Extract the (X, Y) coordinate from the center of the cell holding the provided text.  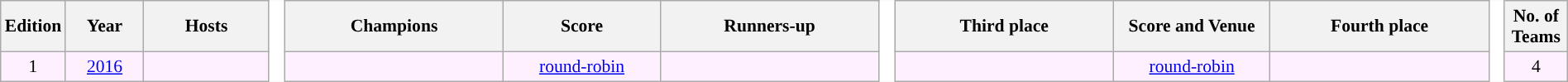
Third place (1004, 27)
Score (582, 27)
Fourth place (1379, 27)
No. of Teams (1536, 27)
1 (33, 66)
Edition (33, 27)
Champions (394, 27)
4 (1536, 66)
2016 (104, 66)
Year (104, 27)
Runners-up (769, 27)
Hosts (207, 27)
Score and Venue (1193, 27)
